Return [X, Y] of the center of cell containing provided text 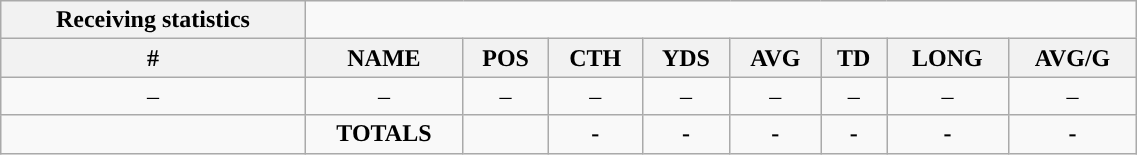
NAME [384, 58]
CTH [595, 58]
Receiving statistics [153, 20]
TD [854, 58]
LONG [948, 58]
# [153, 58]
TOTALS [384, 134]
POS [506, 58]
AVG/G [1072, 58]
YDS [686, 58]
AVG [776, 58]
